Extract the (x, y) coordinate from the center of the cell holding the provided text.  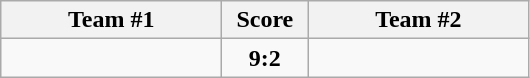
Team #2 (418, 20)
9:2 (265, 58)
Team #1 (112, 20)
Score (265, 20)
